Determine the (x, y) coordinate at the center of the cell enclosing the given text.  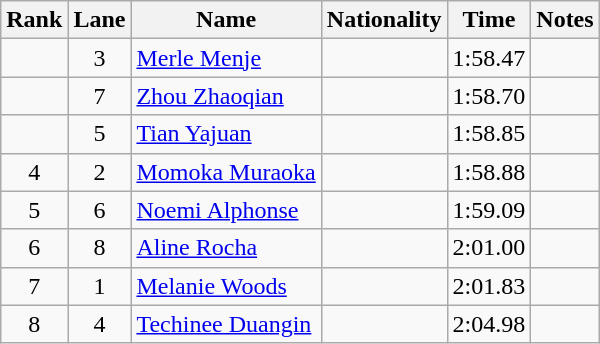
3 (100, 58)
2:04.98 (489, 324)
Nationality (384, 20)
Zhou Zhaoqian (226, 96)
1:58.70 (489, 96)
Noemi Alphonse (226, 210)
Melanie Woods (226, 286)
1:58.47 (489, 58)
1:58.85 (489, 134)
Tian Yajuan (226, 134)
Lane (100, 20)
1:58.88 (489, 172)
2:01.00 (489, 248)
1:59.09 (489, 210)
Name (226, 20)
Techinee Duangin (226, 324)
Rank (34, 20)
Time (489, 20)
Merle Menje (226, 58)
Aline Rocha (226, 248)
Notes (565, 20)
1 (100, 286)
Momoka Muraoka (226, 172)
2:01.83 (489, 286)
2 (100, 172)
